Provide the [X, Y] coordinate of the cell's center where the given text is located.  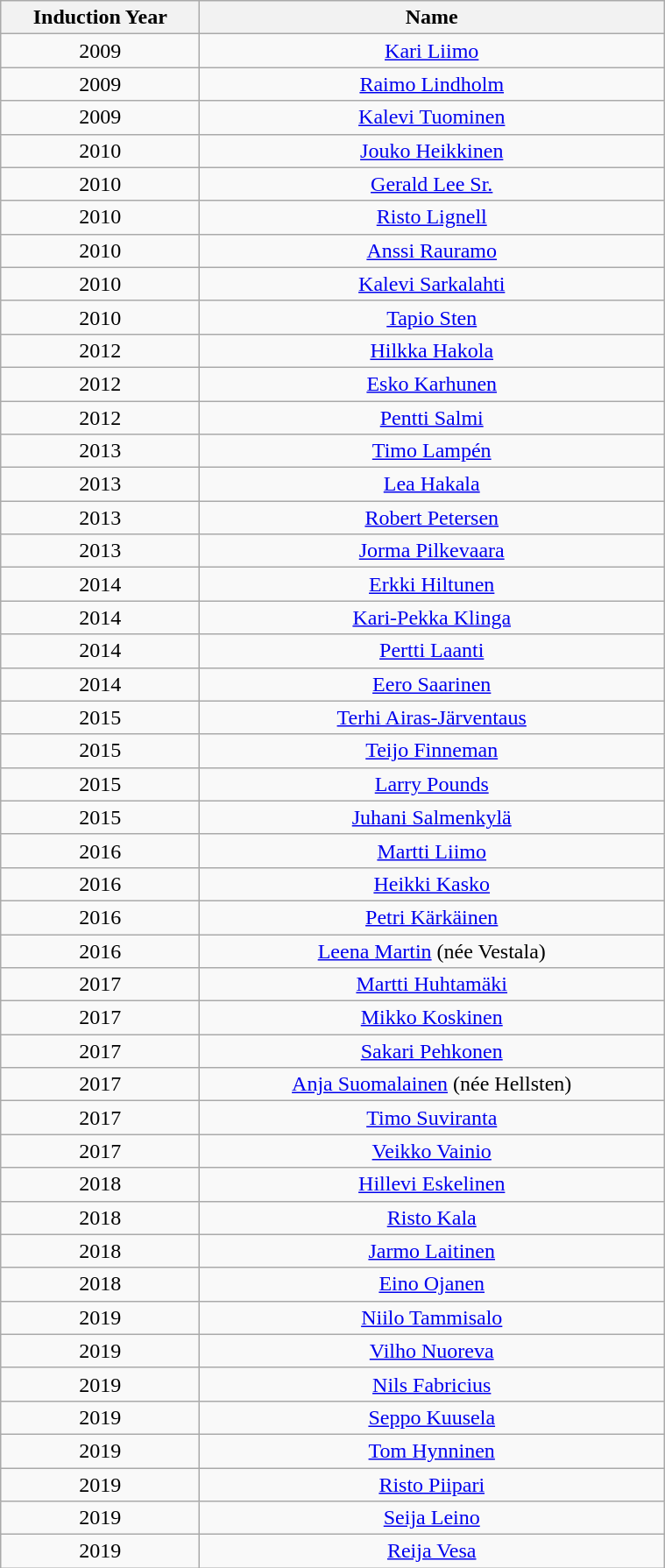
Seppo Kuusela [432, 1417]
Jarmo Laitinen [432, 1251]
Kari-Pekka Klinga [432, 618]
Juhani Salmenkylä [432, 817]
Seija Leino [432, 1518]
Petri Kärkäinen [432, 917]
Tapio Sten [432, 317]
Gerald Lee Sr. [432, 184]
Timo Lampén [432, 451]
Tom Hynninen [432, 1451]
Jorma Pilkevaara [432, 551]
Pertti Laanti [432, 651]
Risto Piipari [432, 1485]
Hilkka Hakola [432, 350]
Pentti Salmi [432, 418]
Erkki Hiltunen [432, 584]
Larry Pounds [432, 784]
Mikko Koskinen [432, 1018]
Anssi Rauramo [432, 251]
Reija Vesa [432, 1551]
Jouko Heikkinen [432, 151]
Timo Suviranta [432, 1118]
Heikki Kasko [432, 884]
Name [432, 18]
Nils Fabricius [432, 1384]
Esko Karhunen [432, 384]
Martti Liimo [432, 851]
Eino Ojanen [432, 1284]
Veikko Vainio [432, 1151]
Risto Lignell [432, 217]
Risto Kala [432, 1218]
Kari Liimo [432, 51]
Hillevi Eskelinen [432, 1184]
Leena Martin (née Vestala) [432, 950]
Martti Huhtamäki [432, 985]
Induction Year [100, 18]
Raimo Lindholm [432, 84]
Vilho Nuoreva [432, 1351]
Lea Hakala [432, 484]
Eero Saarinen [432, 684]
Terhi Airas-Järventaus [432, 717]
Teijo Finneman [432, 751]
Niilo Tammisalo [432, 1317]
Sakari Pehkonen [432, 1051]
Kalevi Sarkalahti [432, 284]
Anja Suomalainen (née Hellsten) [432, 1084]
Kalevi Tuominen [432, 117]
Robert Petersen [432, 518]
